From the cell containing the given text, extract its center point as [X, Y] coordinate. 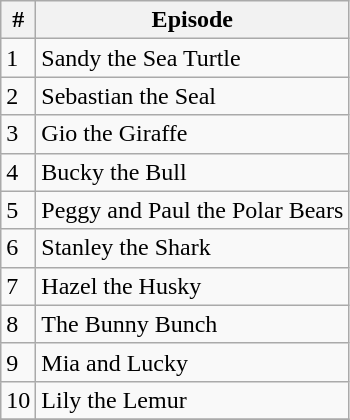
Episode [192, 20]
The Bunny Bunch [192, 324]
3 [18, 134]
4 [18, 172]
Mia and Lucky [192, 362]
Hazel the Husky [192, 286]
1 [18, 58]
10 [18, 400]
7 [18, 286]
6 [18, 248]
2 [18, 96]
Stanley the Shark [192, 248]
5 [18, 210]
# [18, 20]
Gio the Giraffe [192, 134]
Sebastian the Seal [192, 96]
Bucky the Bull [192, 172]
8 [18, 324]
Lily the Lemur [192, 400]
9 [18, 362]
Peggy and Paul the Polar Bears [192, 210]
Sandy the Sea Turtle [192, 58]
